Locate the cell with the specified text and output its (x, y) center coordinate. 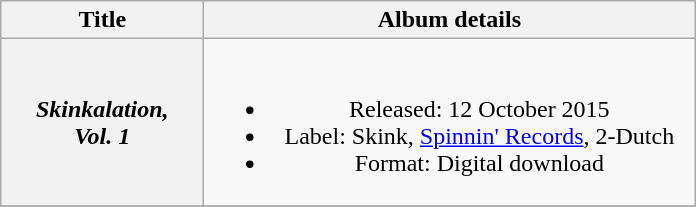
Album details (450, 20)
Title (102, 20)
Released: 12 October 2015Label: Skink, Spinnin' Records, 2-DutchFormat: Digital download (450, 122)
Skinkalation,Vol. 1 (102, 122)
